Find where the given text appears and provide that cell's center as [x, y] coordinate. 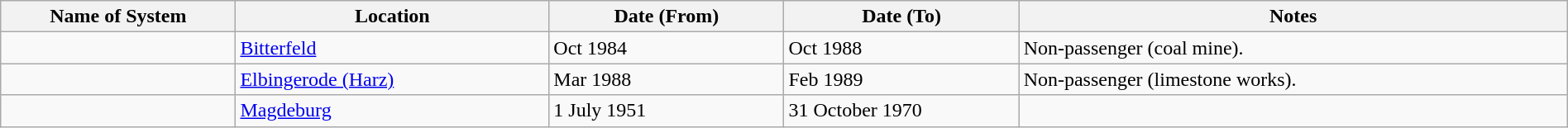
31 October 1970 [901, 111]
Mar 1988 [667, 79]
Feb 1989 [901, 79]
Notes [1293, 17]
Date (To) [901, 17]
Elbingerode (Harz) [392, 79]
Location [392, 17]
1 July 1951 [667, 111]
Magdeburg [392, 111]
Oct 1984 [667, 48]
Non-passenger (coal mine). [1293, 48]
Non-passenger (limestone works). [1293, 79]
Oct 1988 [901, 48]
Date (From) [667, 17]
Name of System [118, 17]
Bitterfeld [392, 48]
